Provide the [X, Y] coordinate of the cell's center where the given text is located.  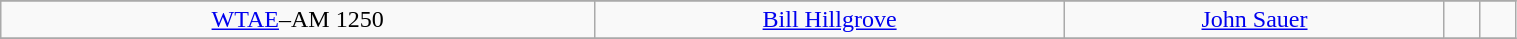
WTAE–AM 1250 [298, 20]
Bill Hillgrove [829, 20]
John Sauer [1255, 20]
